For the text-containing cell, return its midpoint in [x, y] coordinate format. 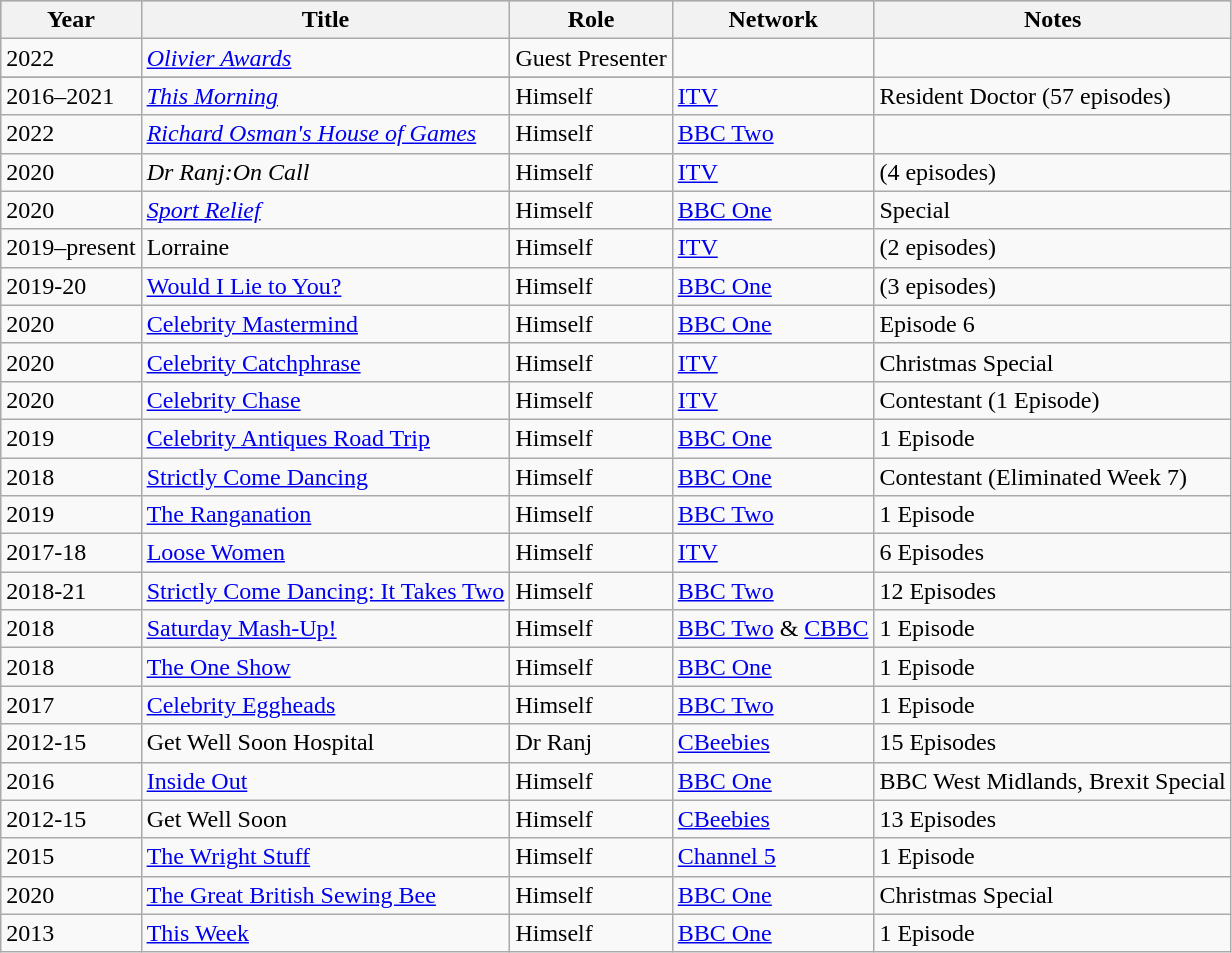
12 Episodes [1052, 591]
Inside Out [326, 781]
(2 episodes) [1052, 248]
2019–present [71, 248]
Role [591, 20]
2017-18 [71, 553]
Title [326, 20]
Richard Osman's House of Games [326, 134]
Strictly Come Dancing [326, 477]
BBC West Midlands, Brexit Special [1052, 781]
2017 [71, 705]
Celebrity Chase [326, 400]
The Great British Sewing Bee [326, 895]
The One Show [326, 667]
Contestant (1 Episode) [1052, 400]
(4 episodes) [1052, 172]
2019-20 [71, 286]
Strictly Come Dancing: It Takes Two [326, 591]
Network [773, 20]
Celebrity Mastermind [326, 324]
Guest Presenter [591, 58]
Notes [1052, 20]
Episode 6 [1052, 324]
2013 [71, 933]
6 Episodes [1052, 553]
Get Well Soon Hospital [326, 743]
Year [71, 20]
Dr Ranj [591, 743]
The Ranganation [326, 515]
Lorraine [326, 248]
Olivier Awards [326, 58]
13 Episodes [1052, 819]
(3 episodes) [1052, 286]
This Morning [326, 96]
Saturday Mash-Up! [326, 629]
Celebrity Antiques Road Trip [326, 438]
Resident Doctor (57 episodes) [1052, 96]
Get Well Soon [326, 819]
This Week [326, 933]
Channel 5 [773, 857]
Would I Lie to You? [326, 286]
BBC Two & CBBC [773, 629]
2016–2021 [71, 96]
The Wright Stuff [326, 857]
Loose Women [326, 553]
Sport Relief [326, 210]
Celebrity Eggheads [326, 705]
Dr Ranj:On Call [326, 172]
15 Episodes [1052, 743]
Celebrity Catchphrase [326, 362]
Special [1052, 210]
Contestant (Eliminated Week 7) [1052, 477]
2018-21 [71, 591]
2015 [71, 857]
2016 [71, 781]
